Extract the [X, Y] coordinate from the center of the cell holding the provided text.  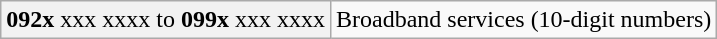
Broadband services (10-digit numbers) [523, 20]
092x xxx xxxx to 099x xxx xxxx [166, 20]
